Output the [x, y] coordinate of the center of the cell containing the given text.  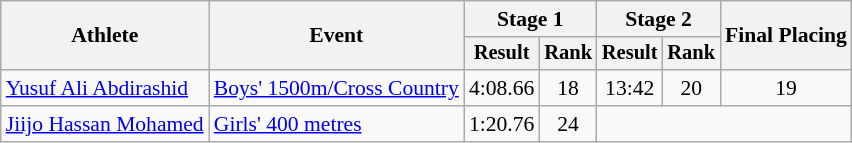
13:42 [630, 88]
Girls' 400 metres [336, 124]
18 [568, 88]
Stage 1 [530, 19]
24 [568, 124]
4:08.66 [502, 88]
1:20.76 [502, 124]
Yusuf Ali Abdirashid [105, 88]
20 [691, 88]
Stage 2 [658, 19]
Boys' 1500m/Cross Country [336, 88]
19 [786, 88]
Event [336, 36]
Final Placing [786, 36]
Athlete [105, 36]
Jiijo Hassan Mohamed [105, 124]
